For the text-containing cell, return its midpoint in [x, y] coordinate format. 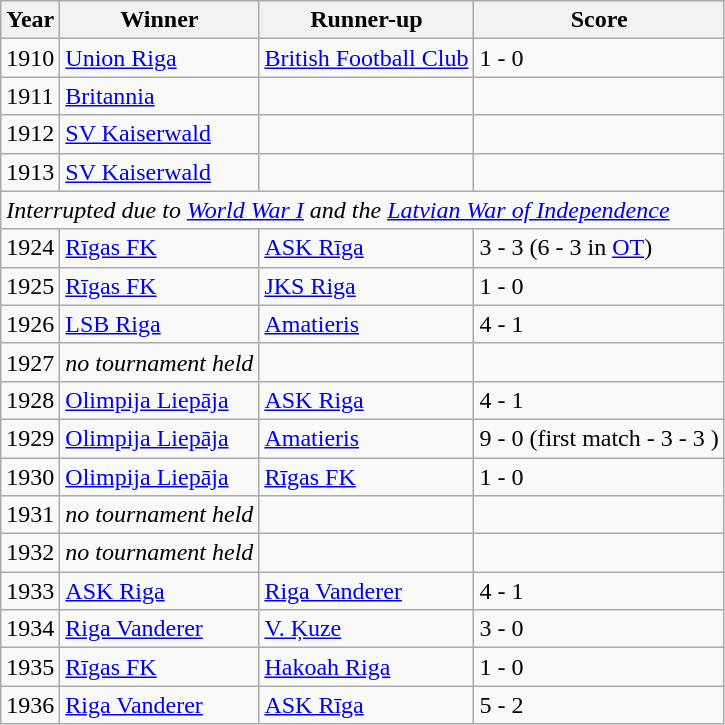
V. Ķuze [366, 629]
1932 [30, 553]
3 - 3 (6 - 3 in OT) [599, 248]
1930 [30, 477]
1926 [30, 324]
1936 [30, 705]
Union Riga [160, 58]
LSB Riga [160, 324]
1934 [30, 629]
1931 [30, 515]
3 - 0 [599, 629]
Winner [160, 20]
1913 [30, 172]
1927 [30, 362]
JKS Riga [366, 286]
1935 [30, 667]
1924 [30, 248]
1925 [30, 286]
Year [30, 20]
1928 [30, 400]
Runner-up [366, 20]
Hakoah Riga [366, 667]
1910 [30, 58]
9 - 0 (first match - 3 - 3 ) [599, 438]
1933 [30, 591]
1912 [30, 134]
5 - 2 [599, 705]
British Football Club [366, 58]
Score [599, 20]
1911 [30, 96]
1929 [30, 438]
Interrupted due to World War I and the Latvian War of Independence [363, 210]
Britannia [160, 96]
